Identify which cell holds the provided text, then report its (X, Y) central coordinate. 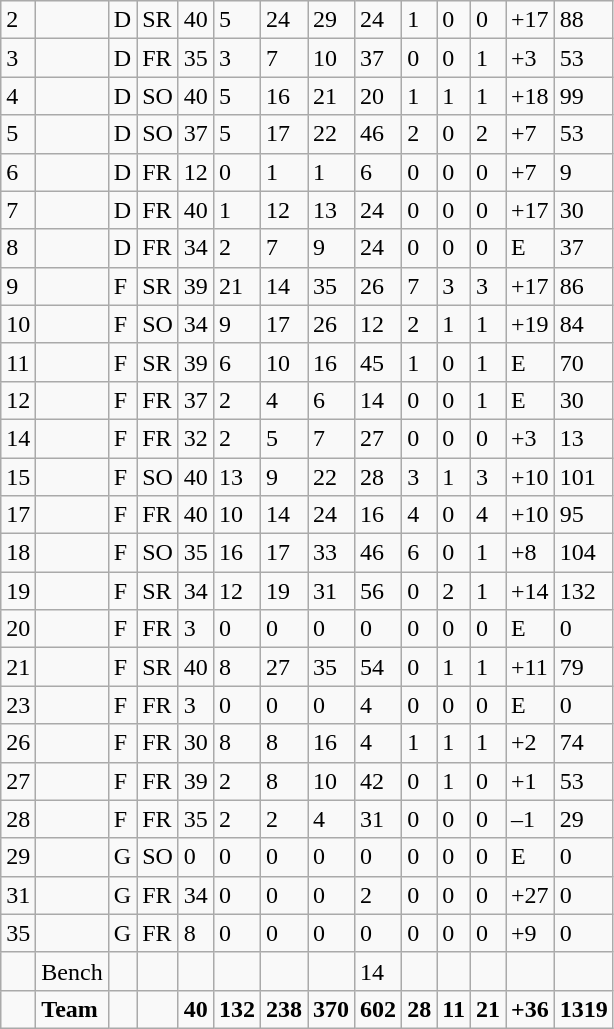
88 (584, 20)
42 (378, 781)
+11 (530, 667)
74 (584, 743)
+19 (530, 324)
54 (378, 667)
95 (584, 515)
+2 (530, 743)
18 (18, 553)
86 (584, 286)
Bench (72, 971)
+14 (530, 591)
370 (332, 1009)
101 (584, 477)
+1 (530, 781)
+36 (530, 1009)
33 (332, 553)
79 (584, 667)
Team (72, 1009)
32 (196, 438)
1319 (584, 1009)
84 (584, 324)
+27 (530, 895)
+9 (530, 933)
–1 (530, 819)
99 (584, 96)
+8 (530, 553)
602 (378, 1009)
15 (18, 477)
238 (284, 1009)
104 (584, 553)
56 (378, 591)
45 (378, 362)
+18 (530, 96)
23 (18, 705)
70 (584, 362)
